Capture the cell that displays the provided text and extract its [X, Y] central coordinate. 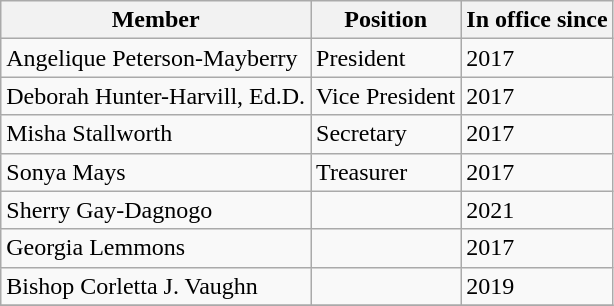
Vice President [386, 96]
Secretary [386, 134]
Member [156, 20]
Deborah Hunter-Harvill, Ed.D. [156, 96]
Bishop Corletta J. Vaughn [156, 286]
2019 [537, 286]
President [386, 58]
Position [386, 20]
In office since [537, 20]
Georgia Lemmons [156, 248]
Misha Stallworth [156, 134]
2021 [537, 210]
Sherry Gay-Dagnogo [156, 210]
Sonya Mays [156, 172]
Treasurer [386, 172]
Angelique Peterson-Mayberry [156, 58]
